Detect which cell encompasses the target text, then output its (x, y) center coordinate. 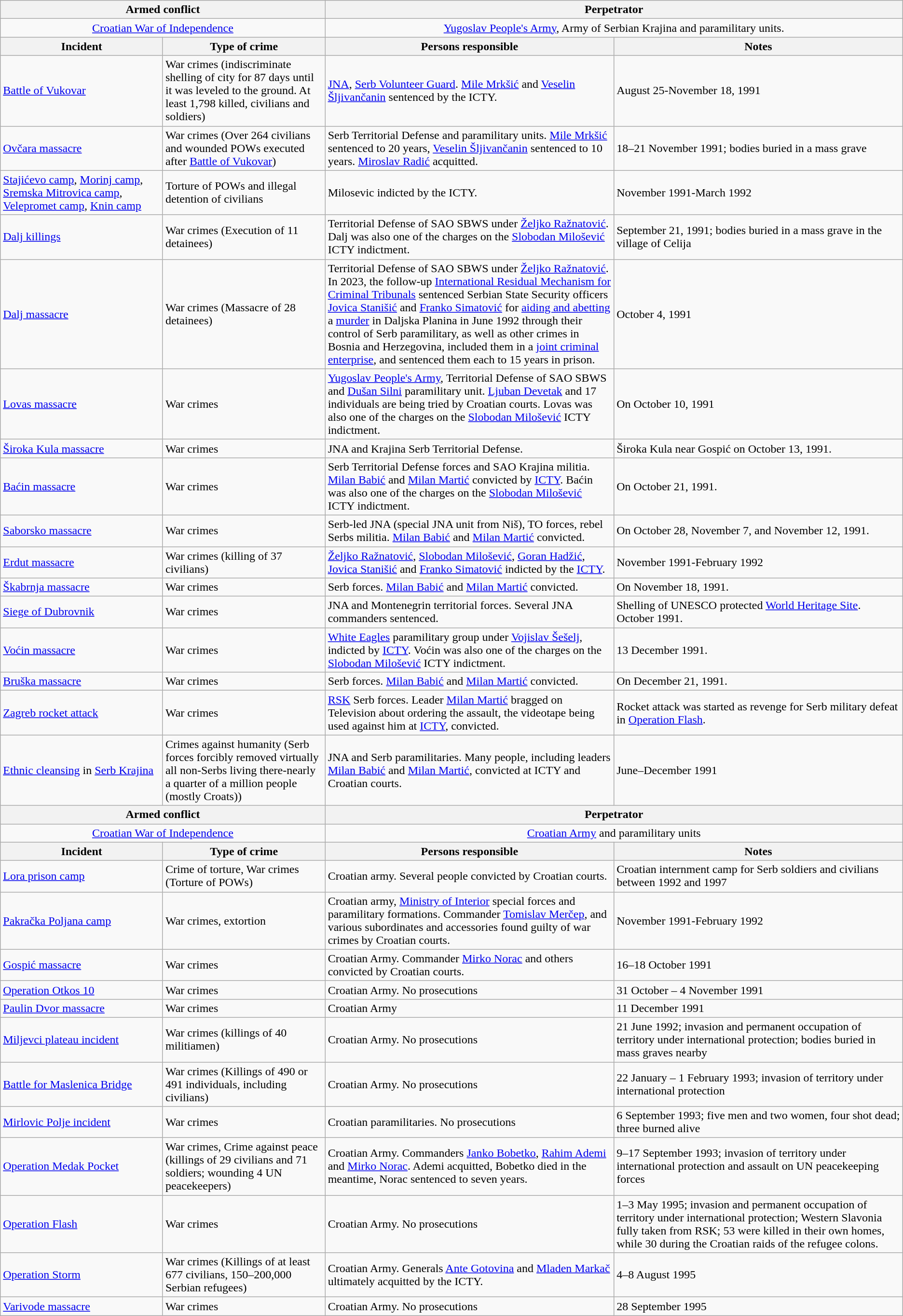
Yugoslav People's Army, Army of Serbian Krajina and paramilitary units. (614, 28)
Shelling of UNESCO protected World Heritage Site. October 1991. (758, 612)
Croatian Army (470, 1008)
22 January – 1 February 1993; invasion of territory under international protection (758, 1084)
Operation Otkos 10 (82, 990)
31 October – 4 November 1991 (758, 990)
16–18 October 1991 (758, 965)
Croatian Army. Commander Mirko Norac and others convicted by Croatian courts. (470, 965)
Croatian Army and paramilitary units (614, 833)
Erdut massacre (82, 562)
Croatian Army. Commanders Janko Bobetko, Rahim Ademi and Mirko Norac. Ademi acquitted, Bobetko died in the meantime, Norac sentenced to seven years. (470, 1167)
June–December 1991 (758, 770)
4–8 August 1995 (758, 1275)
Stajićevo camp, Morinj camp, Sremska Mitrovica camp, Velepromet camp, Knin camp (82, 193)
White Eagles paramilitary group under Vojislav Šešelj, indicted by ICTY. Voćin was also one of the charges on the Slobodan Milošević ICTY indictment. (470, 650)
War crimes (killing of 37 civilians) (244, 562)
Dalj massacre (82, 314)
Ethnic cleansing in Serb Krajina (82, 770)
Operation Medak Pocket (82, 1167)
Croatian Army. Generals Ante Gotovina and Mladen Markač ultimately acquitted by the ICTY. (470, 1275)
Croatian paramilitaries. No prosecutions (470, 1122)
JNA and Serb paramilitaries. Many people, including leaders Milan Babić and Milan Martić, convicted at ICTY and Croatian courts. (470, 770)
Voćin massacre (82, 650)
Battle of Vukovar (82, 91)
Široka Kula massacre (82, 448)
11 December 1991 (758, 1008)
Serb-led JNA (special JNA unit from Niš), TO forces, rebel Serbs militia. Milan Babić and Milan Martić convicted. (470, 531)
JNA and Montenegrin territorial forces. Several JNA commanders sentenced. (470, 612)
Miljevci plateau incident (82, 1039)
On October 28, November 7, and November 12, 1991. (758, 531)
Bruška massacre (82, 681)
Rocket attack was started as revenge for Serb military defeat in Operation Flash. (758, 713)
Operation Flash (82, 1224)
Saborsko massacre (82, 531)
Široka Kula near Gospić on October 13, 1991. (758, 448)
Gospić massacre (82, 965)
September 21, 1991; bodies buried in a mass grave in the village of Celija (758, 237)
War crimes (Over 264 civilians and wounded POWs executed after Battle of Vukovar) (244, 148)
Operation Storm (82, 1275)
Lora prison camp (82, 876)
Territorial Defense of SAO SBWS under Željko Ražnatović. Dalj was also one of the charges on the Slobodan Milošević ICTY indictment. (470, 237)
Željko Ražnatović, Slobodan Milošević, Goran Hadžić, Jovica Stanišić and Franko Simatović indicted by the ICTY. (470, 562)
Torture of POWs and illegal detention of civilians (244, 193)
JNA, Serb Volunteer Guard. Mile Mrkšić and Veselin Šljivančanin sentenced by the ICTY. (470, 91)
October 4, 1991 (758, 314)
War crimes (Massacre of 28 detainees) (244, 314)
21 June 1992; invasion and permanent occupation of territory under international protection; bodies buried in mass graves nearby (758, 1039)
Battle for Maslenica Bridge (82, 1084)
Škabrnja massacre (82, 587)
Croatian internment camp for Serb soldiers and civilians between 1992 and 1997 (758, 876)
Croatian army. Several people convicted by Croatian courts. (470, 876)
November 1991-March 1992 (758, 193)
August 25-November 18, 1991 (758, 91)
Baćin massacre (82, 486)
On October 21, 1991. (758, 486)
Varivode massacre (82, 1306)
Lovas massacre (82, 404)
Dalj killings (82, 237)
War crimes (Killings of at least 677 civilians, 150–200,000 Serbian refugees) (244, 1275)
RSK Serb forces. Leader Milan Martić bragged on Television about ordering the assault, the videotape being used against him at ICTY, convicted. (470, 713)
War crimes (Killings of 490 or 491 individuals, including civilians) (244, 1084)
On November 18, 1991. (758, 587)
Crime of torture, War crimes (Torture of POWs) (244, 876)
28 September 1995 (758, 1306)
18–21 November 1991; bodies buried in a mass grave (758, 148)
War crimes (killings of 40 militiamen) (244, 1039)
Paulin Dvor massacre (82, 1008)
13 December 1991. (758, 650)
Mirlovic Polje incident (82, 1122)
War crimes, Crime against peace (killings of 29 civilians and 71 soldiers; wounding 4 UN peacekeepers) (244, 1167)
Pakračka Poljana camp (82, 921)
War crimes, extortion (244, 921)
Zagreb rocket attack (82, 713)
Crimes against humanity (Serb forces forcibly removed virtually all non-Serbs living there-nearly a quarter of a million people (mostly Croats)) (244, 770)
9–17 September 1993; invasion of territory under international protection and assault on UN peacekeeping forces (758, 1167)
On October 10, 1991 (758, 404)
Siege of Dubrovnik (82, 612)
JNA and Krajina Serb Territorial Defense. (470, 448)
War crimes (indiscriminate shelling of city for 87 days until it was leveled to the ground. At least 1,798 killed, civilians and soldiers) (244, 91)
War crimes (Execution of 11 detainees) (244, 237)
Milosevic indicted by the ICTY. (470, 193)
6 September 1993; five men and two women, four shot dead; three burned alive (758, 1122)
Ovčara massacre (82, 148)
On December 21, 1991. (758, 681)
